Search for the cell housing the specified text and yield its [X, Y] center coordinate. 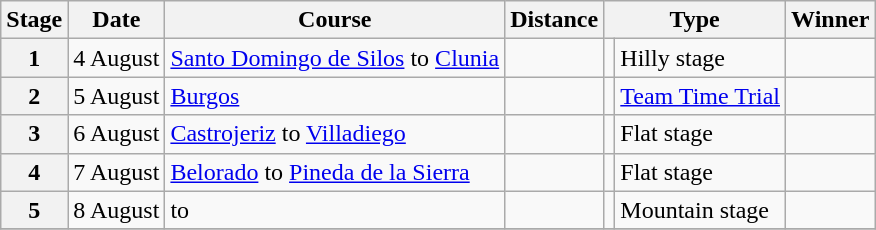
Mountain stage [700, 210]
6 August [116, 134]
4 [34, 172]
Belorado to Pineda de la Sierra [335, 172]
Distance [554, 20]
Team Time Trial [700, 96]
1 [34, 58]
Course [335, 20]
Winner [830, 20]
5 August [116, 96]
Type [695, 20]
Stage [34, 20]
Castrojeriz to Villadiego [335, 134]
Burgos [335, 96]
5 [34, 210]
4 August [116, 58]
3 [34, 134]
2 [34, 96]
8 August [116, 210]
Hilly stage [700, 58]
to [335, 210]
Santo Domingo de Silos to Clunia [335, 58]
Date [116, 20]
7 August [116, 172]
